Output the (x, y) coordinate of the center of the cell containing the given text.  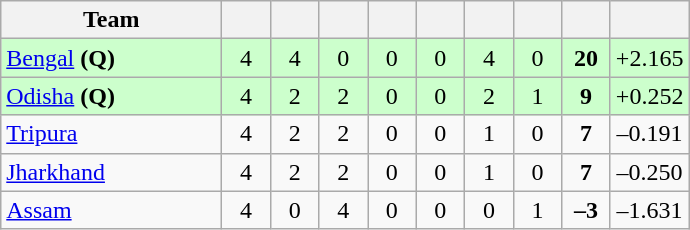
–0.250 (650, 172)
+0.252 (650, 96)
Bengal (Q) (112, 58)
Assam (112, 210)
Jharkhand (112, 172)
–0.191 (650, 134)
–3 (586, 210)
+2.165 (650, 58)
Team (112, 20)
Odisha (Q) (112, 96)
20 (586, 58)
–1.631 (650, 210)
Tripura (112, 134)
9 (586, 96)
